Determine the (X, Y) coordinate at the center of the cell enclosing the given text.  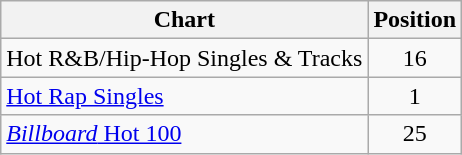
Position (415, 20)
25 (415, 134)
Hot Rap Singles (184, 96)
1 (415, 96)
16 (415, 58)
Chart (184, 20)
Billboard Hot 100 (184, 134)
Hot R&B/Hip-Hop Singles & Tracks (184, 58)
